Scan for the cell matching the given text and deliver its (x, y) coordinate at center. 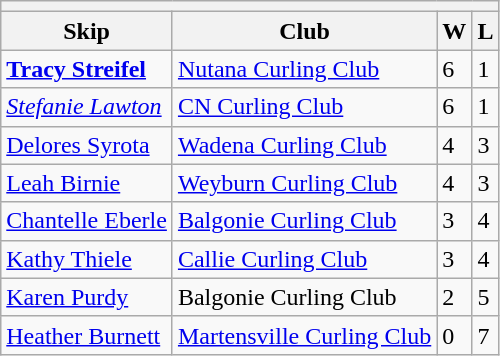
Club (304, 31)
5 (486, 297)
Stefanie Lawton (87, 107)
7 (486, 335)
Kathy Thiele (87, 259)
Karen Purdy (87, 297)
Wadena Curling Club (304, 145)
Weyburn Curling Club (304, 183)
Leah Birnie (87, 183)
2 (454, 297)
Tracy Streifel (87, 69)
L (486, 31)
0 (454, 335)
W (454, 31)
Chantelle Eberle (87, 221)
Skip (87, 31)
Martensville Curling Club (304, 335)
CN Curling Club (304, 107)
Callie Curling Club (304, 259)
Heather Burnett (87, 335)
Delores Syrota (87, 145)
Nutana Curling Club (304, 69)
